Detect which cell encompasses the target text, then output its (X, Y) center coordinate. 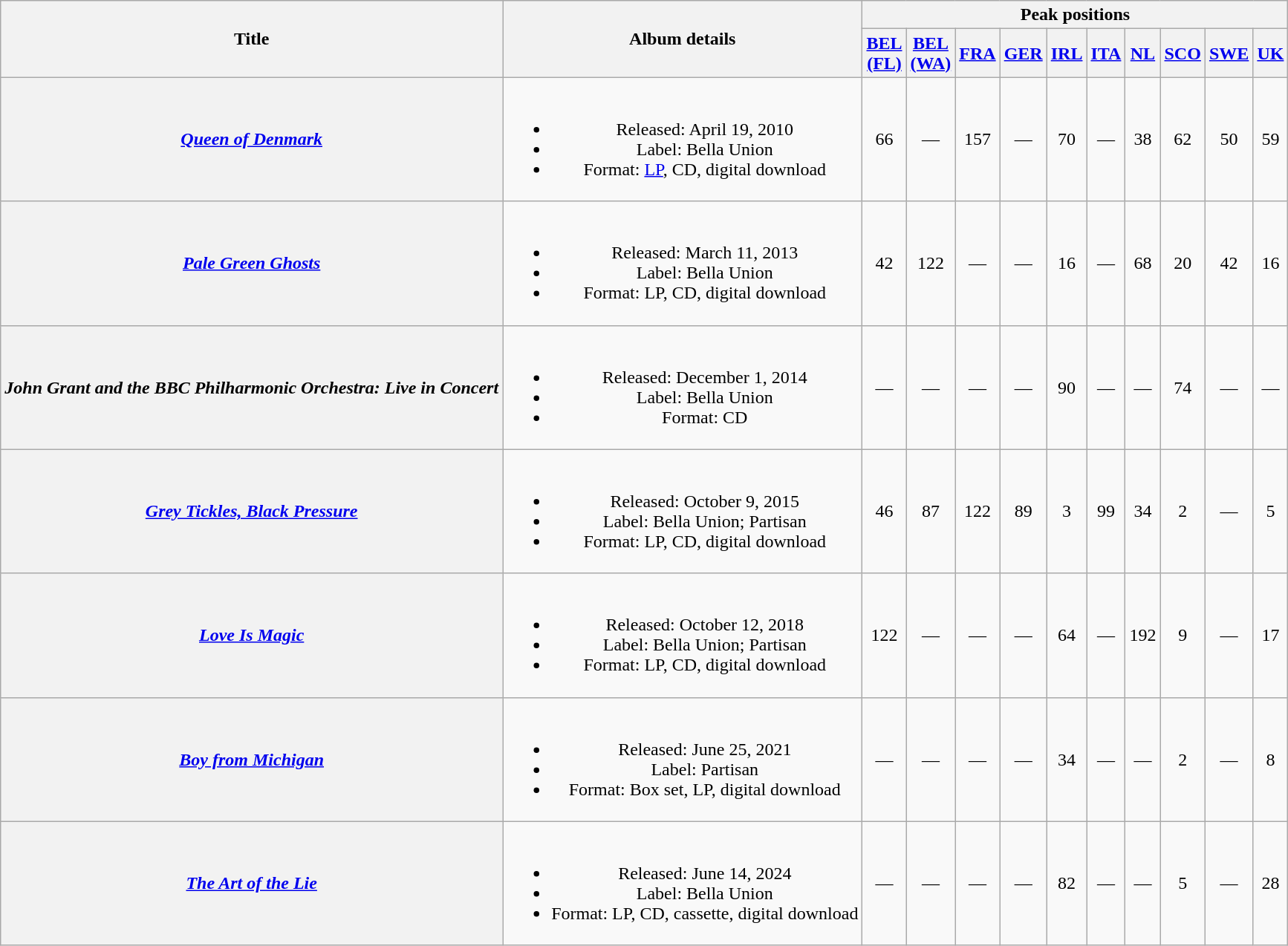
70 (1067, 140)
BEL(WA) (931, 53)
Pale Green Ghosts (252, 263)
John Grant and the BBC Philharmonic Orchestra: Live in Concert (252, 388)
SCO (1183, 53)
ITA (1106, 53)
3 (1067, 511)
Released: April 19, 2010Label: Bella UnionFormat: LP, CD, digital download (683, 140)
Released: October 9, 2015Label: Bella Union; PartisanFormat: LP, CD, digital download (683, 511)
50 (1229, 140)
64 (1067, 636)
GER (1024, 53)
157 (978, 140)
9 (1183, 636)
20 (1183, 263)
90 (1067, 388)
Boy from Michigan (252, 759)
192 (1142, 636)
87 (931, 511)
Released: March 11, 2013Label: Bella UnionFormat: LP, CD, digital download (683, 263)
59 (1270, 140)
NL (1142, 53)
89 (1024, 511)
8 (1270, 759)
Queen of Denmark (252, 140)
62 (1183, 140)
UK (1270, 53)
Released: December 1, 2014Label: Bella UnionFormat: CD (683, 388)
Title (252, 39)
46 (884, 511)
68 (1142, 263)
Love Is Magic (252, 636)
74 (1183, 388)
Released: October 12, 2018Label: Bella Union; PartisanFormat: LP, CD, digital download (683, 636)
Grey Tickles, Black Pressure (252, 511)
The Art of the Lie (252, 884)
99 (1106, 511)
17 (1270, 636)
66 (884, 140)
82 (1067, 884)
38 (1142, 140)
Released: June 14, 2024Label: Bella UnionFormat: LP, CD, cassette, digital download (683, 884)
SWE (1229, 53)
Album details (683, 39)
Peak positions (1076, 15)
BEL(FL) (884, 53)
IRL (1067, 53)
FRA (978, 53)
28 (1270, 884)
Released: June 25, 2021Label: PartisanFormat: Box set, LP, digital download (683, 759)
